Pinpoint the cell where the given text exists, returning its (X, Y) midpoint coordinate. 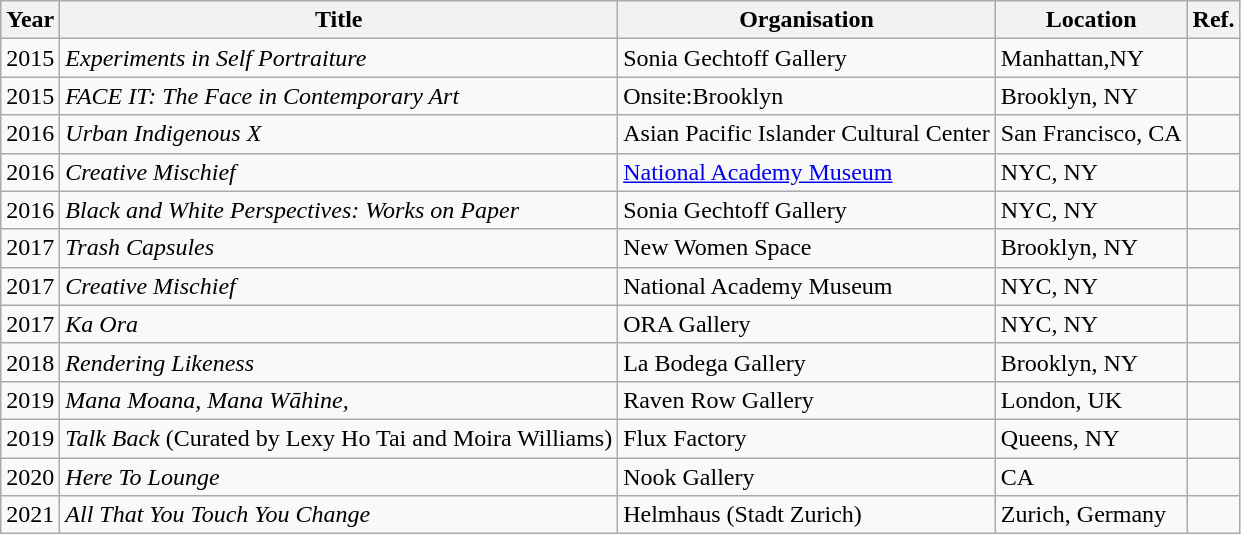
Urban Indigenous X (339, 134)
Location (1091, 20)
Nook Gallery (807, 477)
Title (339, 20)
Asian Pacific Islander Cultural Center (807, 134)
2020 (30, 477)
Talk Back (Curated by Lexy Ho Tai and Moira Williams) (339, 438)
San Francisco, CA (1091, 134)
Experiments in Self Portraiture (339, 58)
Rendering Likeness (339, 362)
2018 (30, 362)
Year (30, 20)
Ref. (1214, 20)
Zurich, Germany (1091, 515)
La Bodega Gallery (807, 362)
Organisation (807, 20)
All That You Touch You Change (339, 515)
Ka Ora (339, 324)
ORA Gallery (807, 324)
Here To Lounge (339, 477)
New Women Space (807, 248)
Onsite:Brooklyn (807, 96)
Flux Factory (807, 438)
2021 (30, 515)
Mana Moana, Mana Wāhine, (339, 400)
Helmhaus (Stadt Zurich) (807, 515)
London, UK (1091, 400)
Black and White Perspectives: Works on Paper (339, 210)
CA (1091, 477)
Trash Capsules (339, 248)
Manhattan,NY (1091, 58)
FACE IT: The Face in Contemporary Art (339, 96)
Raven Row Gallery (807, 400)
Queens, NY (1091, 438)
